Scan for the cell matching the given text and deliver its [x, y] coordinate at center. 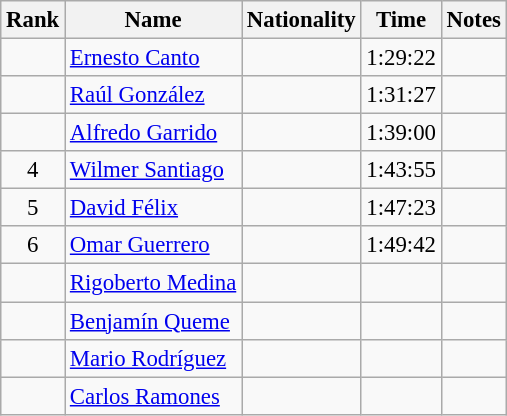
Raúl González [154, 95]
Ernesto Canto [154, 58]
4 [33, 170]
Omar Guerrero [154, 245]
1:47:23 [401, 208]
Alfredo Garrido [154, 133]
David Félix [154, 208]
1:39:00 [401, 133]
1:49:42 [401, 245]
Notes [474, 20]
5 [33, 208]
1:29:22 [401, 58]
1:43:55 [401, 170]
Wilmer Santiago [154, 170]
Nationality [302, 20]
Carlos Ramones [154, 396]
Mario Rodríguez [154, 358]
Rigoberto Medina [154, 283]
1:31:27 [401, 95]
Name [154, 20]
Rank [33, 20]
Time [401, 20]
6 [33, 245]
Benjamín Queme [154, 321]
